From the cell containing the given text, extract its center point as [X, Y] coordinate. 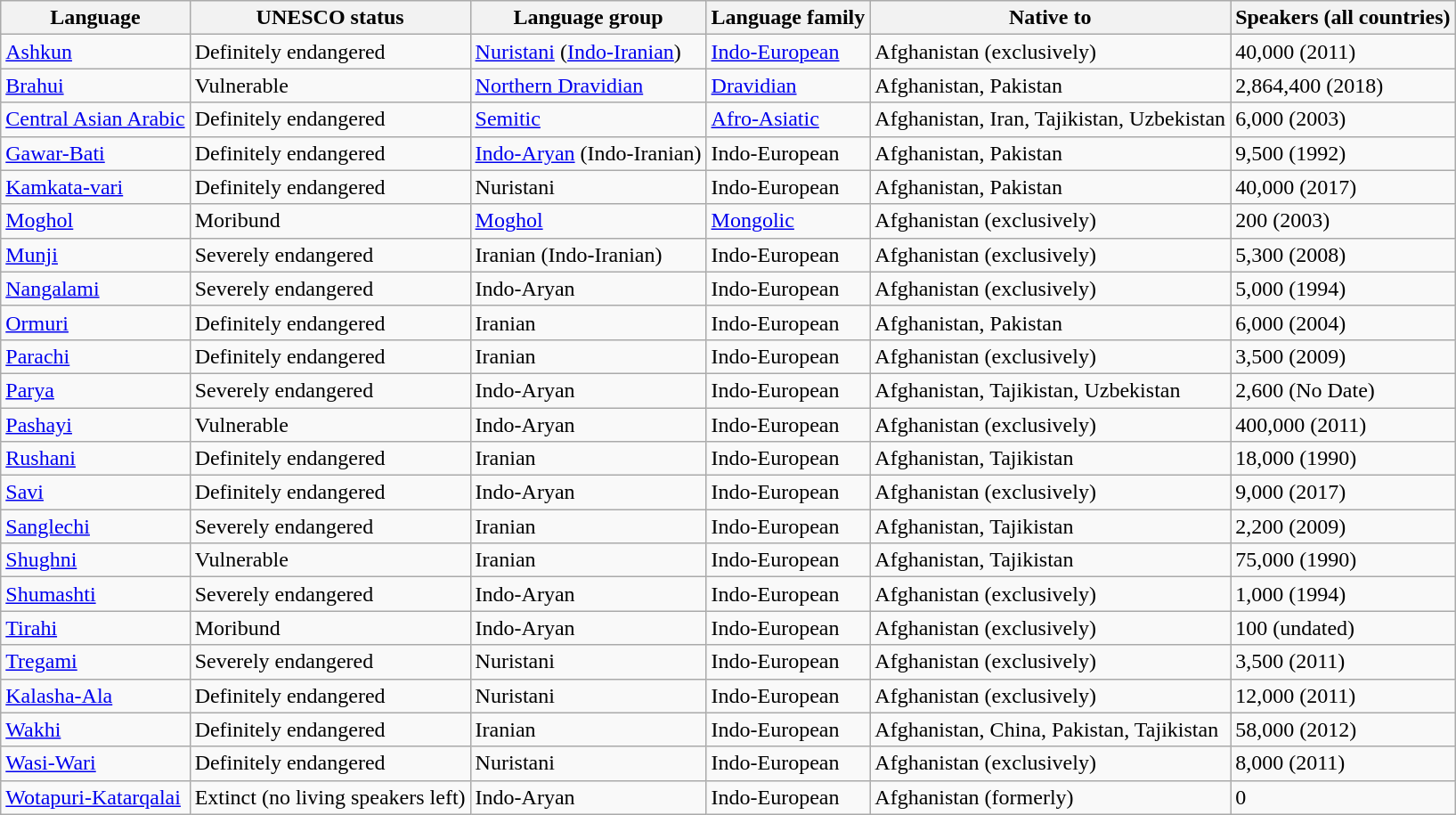
18,000 (1990) [1343, 459]
3,500 (2009) [1343, 356]
Tirahi [95, 628]
40,000 (2017) [1343, 187]
Language group [588, 18]
Northern Dravidian [588, 86]
Ashkun [95, 52]
Wakhi [95, 729]
Afghanistan, Iran, Tajikistan, Uzbekistan [1051, 119]
Wotapuri-Katarqalai [95, 797]
Parachi [95, 356]
Shughni [95, 560]
Wasi-Wari [95, 763]
3,500 (2011) [1343, 662]
UNESCO status [329, 18]
Central Asian Arabic [95, 119]
5,300 (2008) [1343, 255]
Nuristani (Indo-Iranian) [588, 52]
40,000 (2011) [1343, 52]
100 (undated) [1343, 628]
Parya [95, 390]
Language [95, 18]
12,000 (2011) [1343, 696]
9,500 (1992) [1343, 153]
Speakers (all countries) [1343, 18]
2,864,400 (2018) [1343, 86]
Savi [95, 493]
Ormuri [95, 322]
Kamkata-vari [95, 187]
Indo-Aryan (Indo-Iranian) [588, 153]
Pashayi [95, 425]
Tregami [95, 662]
Mongolic [788, 221]
Dravidian [788, 86]
Kalasha-Ala [95, 696]
Language family [788, 18]
9,000 (2017) [1343, 493]
Semitic [588, 119]
Munji [95, 255]
Afghanistan, Tajikistan, Uzbekistan [1051, 390]
Gawar-Bati [95, 153]
8,000 (2011) [1343, 763]
Afro-Asiatic [788, 119]
Native to [1051, 18]
Shumashti [95, 594]
Afghanistan, China, Pakistan, Tajikistan [1051, 729]
Brahui [95, 86]
2,200 (2009) [1343, 526]
75,000 (1990) [1343, 560]
Iranian (Indo-Iranian) [588, 255]
Rushani [95, 459]
Sanglechi [95, 526]
Afghanistan (formerly) [1051, 797]
Extinct (no living speakers left) [329, 797]
6,000 (2003) [1343, 119]
Nangalami [95, 289]
2,600 (No Date) [1343, 390]
6,000 (2004) [1343, 322]
58,000 (2012) [1343, 729]
5,000 (1994) [1343, 289]
0 [1343, 797]
400,000 (2011) [1343, 425]
200 (2003) [1343, 221]
1,000 (1994) [1343, 594]
